Scan for the cell matching the given text and deliver its (x, y) coordinate at center. 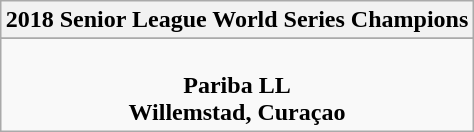
Pariba LL Willemstad, Curaçao (237, 85)
2018 Senior League World Series Champions (237, 20)
